From the cell containing the given text, extract its center point as (X, Y) coordinate. 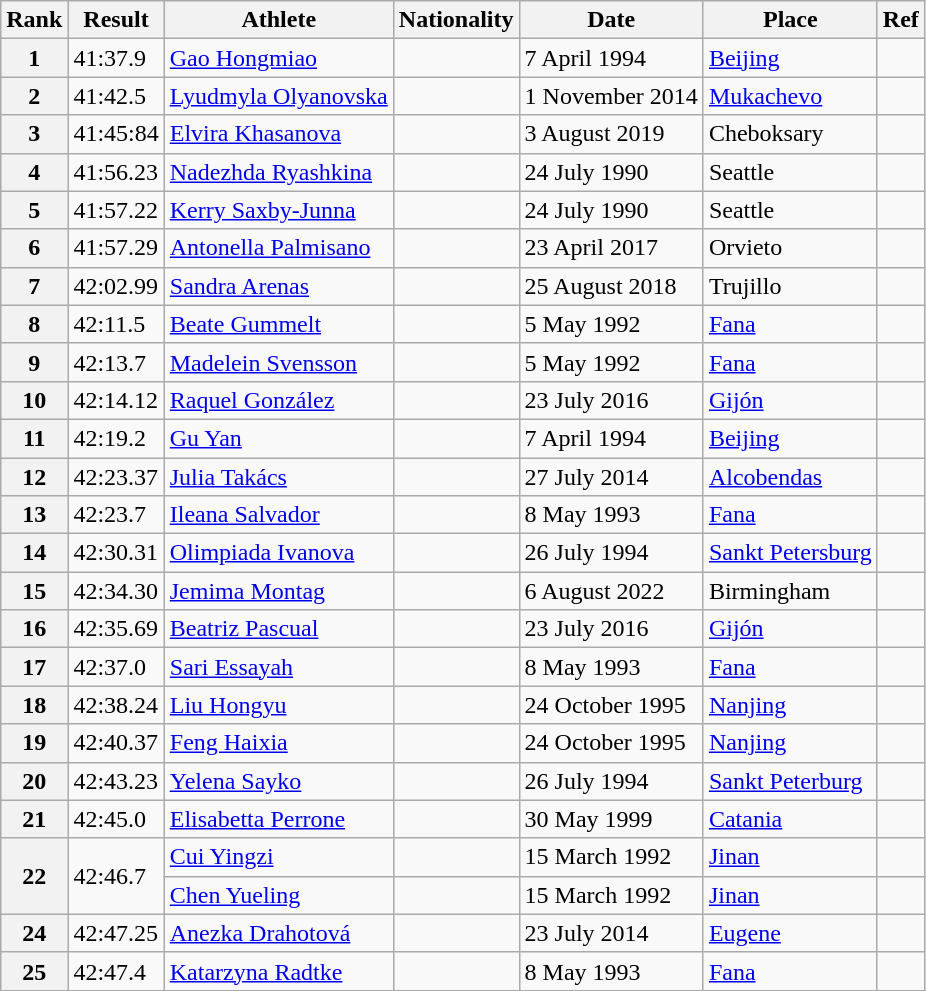
1 November 2014 (611, 96)
2 (34, 96)
15 (34, 591)
Julia Takács (278, 477)
42:14.12 (116, 400)
42:11.5 (116, 324)
Alcobendas (790, 477)
Lyudmyla Olyanovska (278, 96)
17 (34, 667)
Nadezhda Ryashkina (278, 172)
Result (116, 20)
24 (34, 933)
8 (34, 324)
42:40.37 (116, 743)
25 (34, 971)
3 (34, 134)
1 (34, 58)
Date (611, 20)
21 (34, 819)
42:13.7 (116, 362)
5 (34, 210)
19 (34, 743)
42:38.24 (116, 705)
9 (34, 362)
Sankt Peterburg (790, 781)
22 (34, 876)
41:45:84 (116, 134)
Elisabetta Perrone (278, 819)
Anezka Drahotová (278, 933)
Olimpiada Ivanova (278, 553)
Sandra Arenas (278, 286)
23 April 2017 (611, 248)
4 (34, 172)
41:57.29 (116, 248)
42:47.25 (116, 933)
Beate Gummelt (278, 324)
Kerry Saxby-Junna (278, 210)
41:42.5 (116, 96)
Madelein Svensson (278, 362)
42:34.30 (116, 591)
42:23.37 (116, 477)
27 July 2014 (611, 477)
23 July 2014 (611, 933)
Sankt Petersburg (790, 553)
Gao Hongmiao (278, 58)
41:37.9 (116, 58)
16 (34, 629)
41:57.22 (116, 210)
42:47.4 (116, 971)
Raquel González (278, 400)
Place (790, 20)
6 (34, 248)
Eugene (790, 933)
13 (34, 515)
Antonella Palmisano (278, 248)
12 (34, 477)
Cui Yingzi (278, 857)
Gu Yan (278, 438)
Ref (900, 20)
11 (34, 438)
18 (34, 705)
Yelena Sayko (278, 781)
Catania (790, 819)
Sari Essayah (278, 667)
41:56.23 (116, 172)
25 August 2018 (611, 286)
20 (34, 781)
42:02.99 (116, 286)
Chen Yueling (278, 895)
42:43.23 (116, 781)
Ileana Salvador (278, 515)
Jemima Montag (278, 591)
Birmingham (790, 591)
Katarzyna Radtke (278, 971)
Athlete (278, 20)
7 (34, 286)
42:19.2 (116, 438)
42:46.7 (116, 876)
Elvira Khasanova (278, 134)
Liu Hongyu (278, 705)
Rank (34, 20)
42:35.69 (116, 629)
Feng Haixia (278, 743)
3 August 2019 (611, 134)
10 (34, 400)
42:23.7 (116, 515)
42:30.31 (116, 553)
42:37.0 (116, 667)
Nationality (456, 20)
Orvieto (790, 248)
42:45.0 (116, 819)
30 May 1999 (611, 819)
Mukachevo (790, 96)
6 August 2022 (611, 591)
Trujillo (790, 286)
Beatriz Pascual (278, 629)
Cheboksary (790, 134)
14 (34, 553)
